Search for the cell housing the specified text and yield its [x, y] center coordinate. 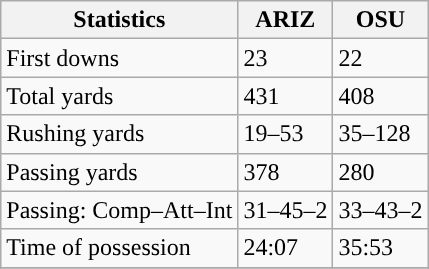
First downs [120, 58]
Passing yards [120, 172]
19–53 [286, 134]
22 [380, 58]
408 [380, 96]
35:53 [380, 248]
431 [286, 96]
280 [380, 172]
Rushing yards [120, 134]
Total yards [120, 96]
ARIZ [286, 20]
23 [286, 58]
33–43–2 [380, 210]
24:07 [286, 248]
Statistics [120, 20]
31–45–2 [286, 210]
35–128 [380, 134]
OSU [380, 20]
Time of possession [120, 248]
378 [286, 172]
Passing: Comp–Att–Int [120, 210]
